For the text-containing cell, return its midpoint in [X, Y] coordinate format. 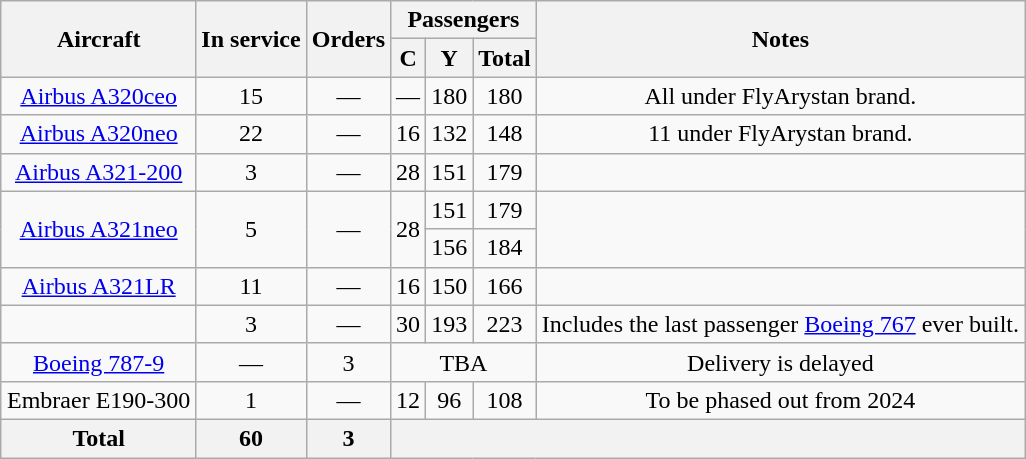
156 [450, 248]
Y [450, 58]
Passengers [464, 20]
60 [251, 438]
150 [450, 286]
1 [251, 400]
Airbus A321LR [98, 286]
96 [450, 400]
Delivery is delayed [780, 362]
Orders [348, 39]
5 [251, 229]
223 [505, 324]
Aircraft [98, 39]
12 [408, 400]
To be phased out from 2024 [780, 400]
Airbus A321-200 [98, 172]
184 [505, 248]
TBA [464, 362]
Boeing 787-9 [98, 362]
132 [450, 134]
Airbus A321neo [98, 229]
Notes [780, 39]
22 [251, 134]
11 under FlyArystan brand. [780, 134]
All under FlyArystan brand. [780, 96]
193 [450, 324]
30 [408, 324]
In service [251, 39]
C [408, 58]
Embraer E190-300 [98, 400]
Airbus A320ceo [98, 96]
Airbus A320neo [98, 134]
Includes the last passenger Boeing 767 ever built. [780, 324]
148 [505, 134]
11 [251, 286]
166 [505, 286]
108 [505, 400]
15 [251, 96]
